For the text-containing cell, return its midpoint in [X, Y] coordinate format. 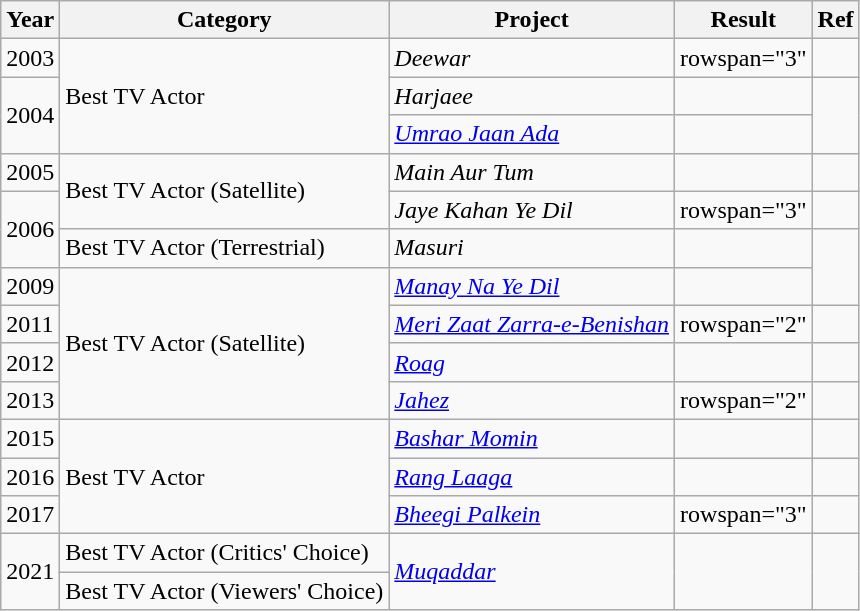
2004 [30, 115]
Rang Laaga [532, 477]
Muqaddar [532, 572]
Best TV Actor (Critics' Choice) [224, 553]
Meri Zaat Zarra-e-Benishan [532, 324]
2021 [30, 572]
Manay Na Ye Dil [532, 286]
2013 [30, 400]
Best TV Actor (Viewers' Choice) [224, 591]
2003 [30, 58]
Main Aur Tum [532, 172]
Umrao Jaan Ada [532, 134]
2016 [30, 477]
Category [224, 20]
2006 [30, 229]
2005 [30, 172]
2012 [30, 362]
Masuri [532, 248]
2015 [30, 438]
Bashar Momin [532, 438]
Best TV Actor (Terrestrial) [224, 248]
2011 [30, 324]
Jahez [532, 400]
Harjaee [532, 96]
2017 [30, 515]
Jaye Kahan Ye Dil [532, 210]
Deewar [532, 58]
Year [30, 20]
Result [744, 20]
2009 [30, 286]
Roag [532, 362]
Project [532, 20]
Bheegi Palkein [532, 515]
Ref [836, 20]
